Pinpoint the cell where the given text exists, returning its [X, Y] midpoint coordinate. 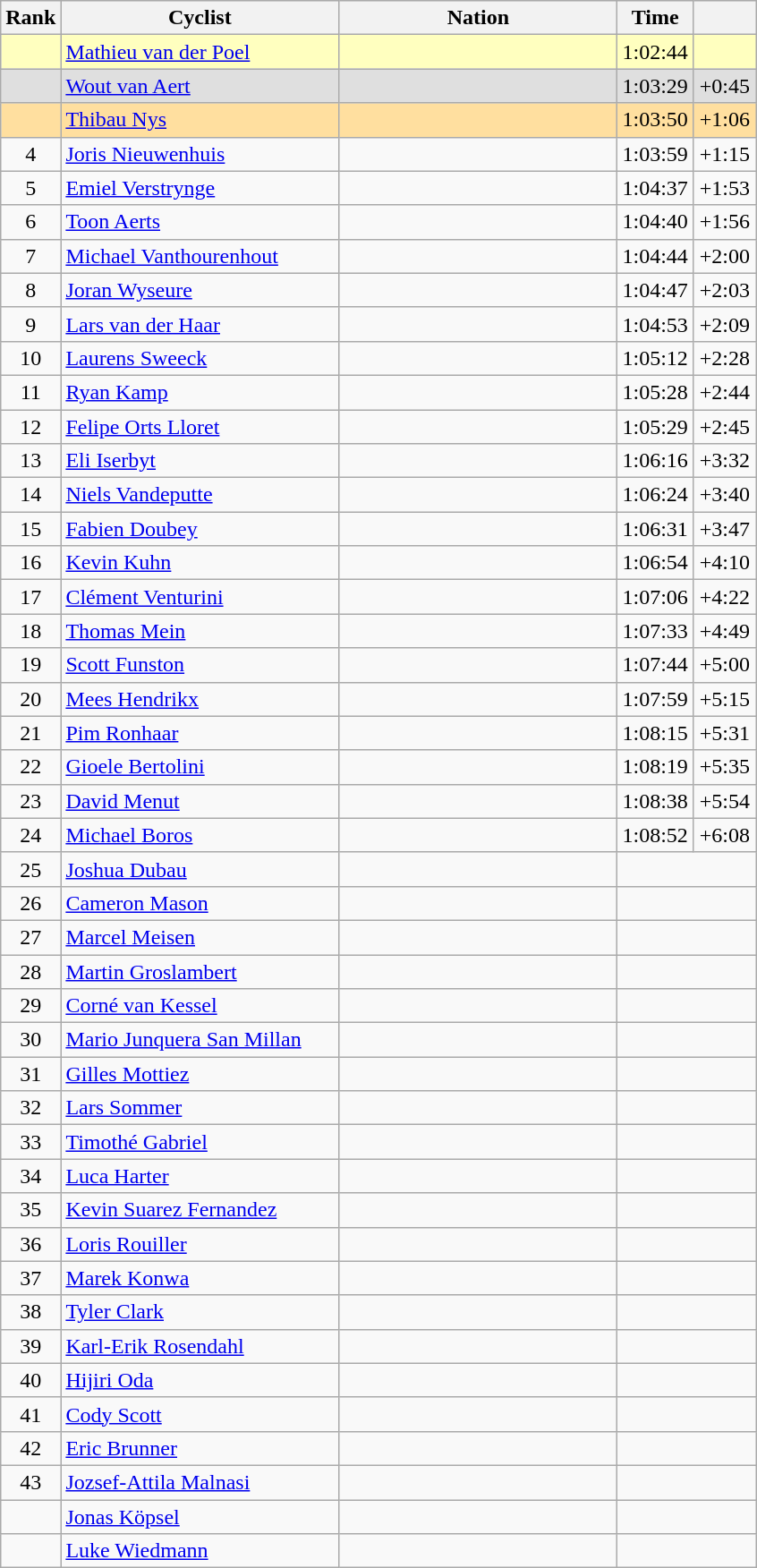
+1:06 [725, 120]
+2:03 [725, 290]
10 [30, 358]
Marek Konwa [200, 1278]
28 [30, 971]
David Menut [200, 801]
14 [30, 495]
+2:45 [725, 427]
1:06:54 [655, 563]
1:08:19 [655, 767]
1:04:40 [655, 222]
17 [30, 597]
Wout van Aert [200, 86]
31 [30, 1074]
Mees Hendrikx [200, 699]
22 [30, 767]
32 [30, 1108]
34 [30, 1176]
Felipe Orts Lloret [200, 427]
Eric Brunner [200, 1448]
39 [30, 1346]
1:08:38 [655, 801]
1:04:44 [655, 256]
16 [30, 563]
33 [30, 1142]
+5:15 [725, 699]
1:07:33 [655, 631]
30 [30, 1040]
23 [30, 801]
Thomas Mein [200, 631]
Gioele Bertolini [200, 767]
1:05:29 [655, 427]
Loris Rouiller [200, 1244]
11 [30, 392]
41 [30, 1414]
4 [30, 154]
+0:45 [725, 86]
8 [30, 290]
1:05:12 [655, 358]
+4:10 [725, 563]
Jozsef-Attila Malnasi [200, 1482]
20 [30, 699]
+5:31 [725, 733]
Marcel Meisen [200, 937]
Mario Junquera San Millan [200, 1040]
+3:40 [725, 495]
21 [30, 733]
Gilles Mottiez [200, 1074]
1:04:53 [655, 324]
1:07:44 [655, 665]
Toon Aerts [200, 222]
27 [30, 937]
9 [30, 324]
+5:00 [725, 665]
29 [30, 1006]
Lars Sommer [200, 1108]
Martin Groslambert [200, 971]
1:06:31 [655, 529]
Kevin Kuhn [200, 563]
Michael Boros [200, 835]
26 [30, 903]
Timothé Gabriel [200, 1142]
+2:44 [725, 392]
1:06:16 [655, 461]
Cyclist [200, 18]
1:03:50 [655, 120]
Scott Funston [200, 665]
+2:00 [725, 256]
Ryan Kamp [200, 392]
6 [30, 222]
Joris Nieuwenhuis [200, 154]
Niels Vandeputte [200, 495]
Rank [30, 18]
18 [30, 631]
Hijiri Oda [200, 1380]
1:08:15 [655, 733]
35 [30, 1210]
Pim Ronhaar [200, 733]
25 [30, 869]
12 [30, 427]
Jonas Köpsel [200, 1517]
7 [30, 256]
+2:09 [725, 324]
Joshua Dubau [200, 869]
Lars van der Haar [200, 324]
37 [30, 1278]
Time [655, 18]
+3:32 [725, 461]
+3:47 [725, 529]
Michael Vanthourenhout [200, 256]
+1:56 [725, 222]
1:06:24 [655, 495]
Karl-Erik Rosendahl [200, 1346]
Luke Wiedmann [200, 1551]
Eli Iserbyt [200, 461]
42 [30, 1448]
+5:35 [725, 767]
1:02:44 [655, 52]
40 [30, 1380]
1:04:47 [655, 290]
Mathieu van der Poel [200, 52]
36 [30, 1244]
Clément Venturini [200, 597]
5 [30, 188]
1:07:59 [655, 699]
1:03:29 [655, 86]
1:03:59 [655, 154]
1:07:06 [655, 597]
+6:08 [725, 835]
+4:22 [725, 597]
Kevin Suarez Fernandez [200, 1210]
Thibau Nys [200, 120]
1:04:37 [655, 188]
Emiel Verstrynge [200, 188]
+1:15 [725, 154]
43 [30, 1482]
1:08:52 [655, 835]
13 [30, 461]
+1:53 [725, 188]
Joran Wyseure [200, 290]
Luca Harter [200, 1176]
15 [30, 529]
19 [30, 665]
Cody Scott [200, 1414]
1:05:28 [655, 392]
Tyler Clark [200, 1312]
+4:49 [725, 631]
+5:54 [725, 801]
Fabien Doubey [200, 529]
38 [30, 1312]
Laurens Sweeck [200, 358]
Corné van Kessel [200, 1006]
Nation [478, 18]
+2:28 [725, 358]
Cameron Mason [200, 903]
24 [30, 835]
